Locate the cell with the specified text and output its [x, y] center coordinate. 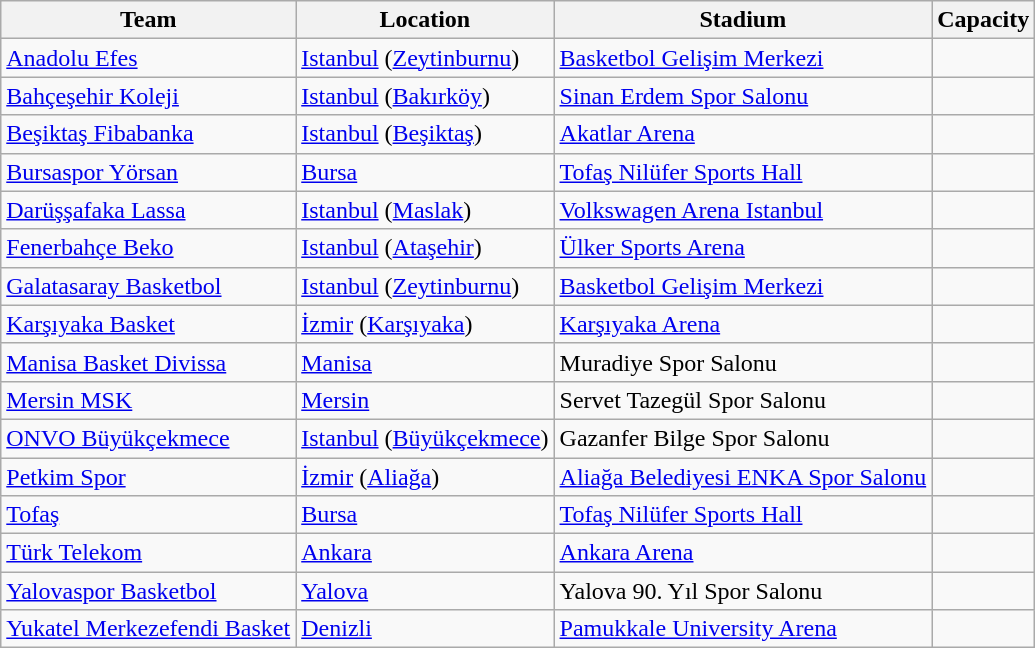
Tofaş [148, 515]
Fenerbahçe Beko [148, 248]
Akatlar Arena [743, 134]
Istanbul (Büyükçekmece) [425, 438]
Manisa Basket Divissa [148, 362]
Ankara Arena [743, 553]
Manisa [425, 362]
Anadolu Efes [148, 58]
Gazanfer Bilge Spor Salonu [743, 438]
Pamukkale University Arena [743, 629]
Volkswagen Arena Istanbul [743, 210]
Bursaspor Yörsan [148, 172]
Ankara [425, 553]
Yalova [425, 591]
Darüşşafaka Lassa [148, 210]
İzmir (Aliağa) [425, 477]
İzmir (Karşıyaka) [425, 324]
Muradiye Spor Salonu [743, 362]
Capacity [984, 20]
Istanbul (Bakırköy) [425, 96]
Karşıyaka Arena [743, 324]
Petkim Spor [148, 477]
Istanbul (Ataşehir) [425, 248]
Mersin MSK [148, 400]
Ülker Sports Arena [743, 248]
Team [148, 20]
Stadium [743, 20]
Denizli [425, 629]
Istanbul (Maslak) [425, 210]
Türk Telekom [148, 553]
Yalovaspor Basketbol [148, 591]
Yalova 90. Yıl Spor Salonu [743, 591]
Mersin [425, 400]
ONVO Büyükçekmece [148, 438]
Sinan Erdem Spor Salonu [743, 96]
Istanbul (Beşiktaş) [425, 134]
Aliağa Belediyesi ENKA Spor Salonu [743, 477]
Location [425, 20]
Servet Tazegül Spor Salonu [743, 400]
Beşiktaş Fibabanka [148, 134]
Yukatel Merkezefendi Basket [148, 629]
Bahçeşehir Koleji [148, 96]
Galatasaray Basketbol [148, 286]
Karşıyaka Basket [148, 324]
